Detect which cell encompasses the target text, then output its [x, y] center coordinate. 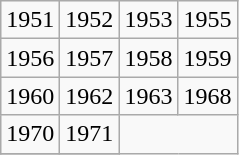
1959 [208, 58]
1962 [90, 96]
1960 [30, 96]
1971 [90, 134]
1952 [90, 20]
1951 [30, 20]
1958 [148, 58]
1970 [30, 134]
1968 [208, 96]
1953 [148, 20]
1955 [208, 20]
1956 [30, 58]
1963 [148, 96]
1957 [90, 58]
